Find where the given text appears and provide that cell's center as [x, y] coordinate. 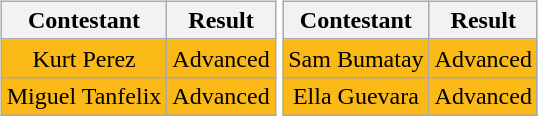
Sam Bumatay [356, 58]
Kurt Perez [84, 58]
Miguel Tanfelix [84, 96]
Ella Guevara [356, 96]
